Detect which cell encompasses the target text, then output its [x, y] center coordinate. 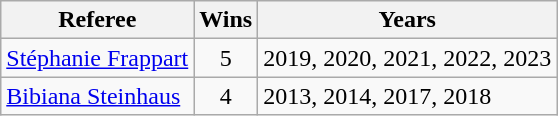
Referee [98, 20]
Years [408, 20]
4 [226, 96]
2013, 2014, 2017, 2018 [408, 96]
5 [226, 58]
Bibiana Steinhaus [98, 96]
Stéphanie Frappart [98, 58]
Wins [226, 20]
2019, 2020, 2021, 2022, 2023 [408, 58]
